Find where the given text appears and provide that cell's center as [X, Y] coordinate. 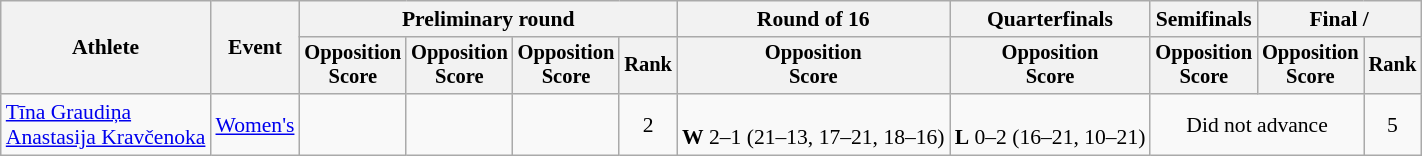
Quarterfinals [1050, 19]
Final / [1339, 19]
Round of 16 [814, 19]
Preliminary round [488, 19]
Did not advance [1256, 124]
Event [254, 48]
L 0–2 (16–21, 10–21) [1050, 124]
2 [648, 124]
W 2–1 (21–13, 17–21, 18–16) [814, 124]
Women's [254, 124]
5 [1393, 124]
Athlete [106, 48]
Tīna GraudiņaAnastasija Kravčenoka [106, 124]
Semifinals [1204, 19]
